Capture the cell that displays the provided text and extract its (X, Y) central coordinate. 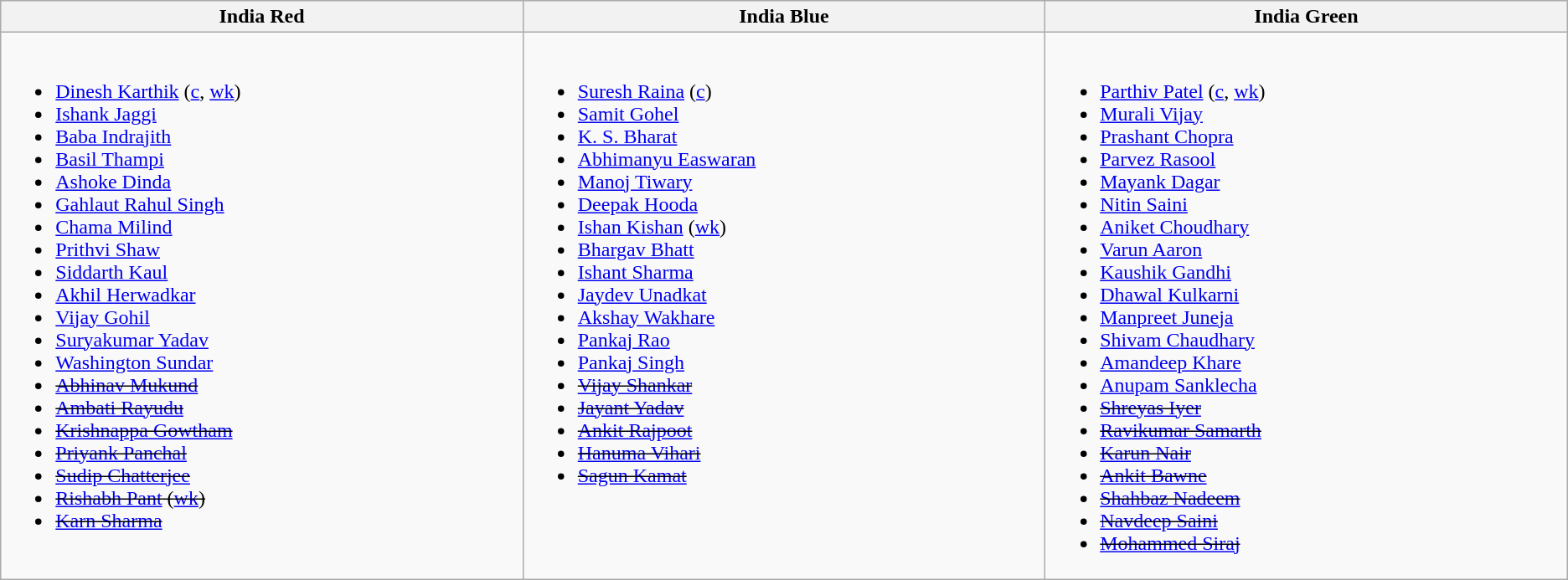
India Blue (784, 17)
India Green (1307, 17)
India Red (261, 17)
